Return the [X, Y] coordinate for the center point of the cell that contains the specified text.  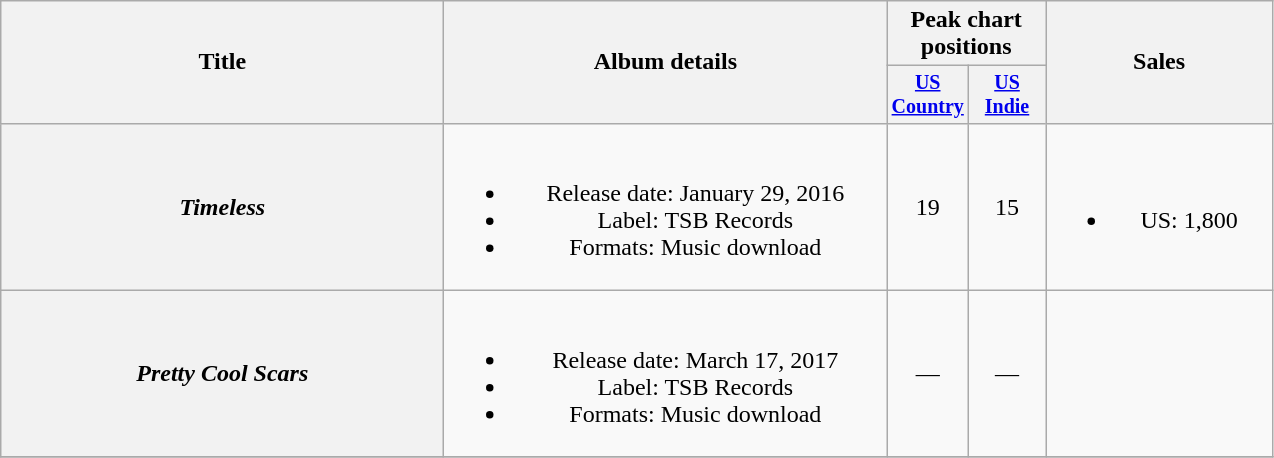
US Indie [1008, 94]
Release date: March 17, 2017Label: TSB RecordsFormats: Music download [666, 374]
US: 1,800 [1160, 206]
Peak chartpositions [966, 34]
15 [1008, 206]
Timeless [222, 206]
US Country [928, 94]
Sales [1160, 62]
Release date: January 29, 2016Label: TSB RecordsFormats: Music download [666, 206]
Album details [666, 62]
19 [928, 206]
Title [222, 62]
Pretty Cool Scars [222, 374]
